Find where the given text appears and provide that cell's center as (x, y) coordinate. 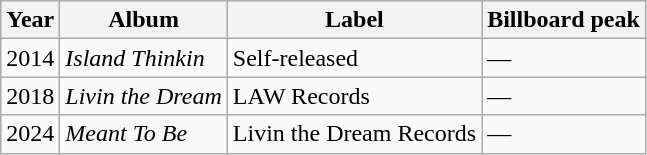
Year (30, 20)
Self-released (354, 58)
2024 (30, 134)
Livin the Dream Records (354, 134)
Album (144, 20)
Livin the Dream (144, 96)
Label (354, 20)
Meant To Be (144, 134)
LAW Records (354, 96)
Billboard peak (564, 20)
2018 (30, 96)
Island Thinkin (144, 58)
2014 (30, 58)
